Return [X, Y] of the center of cell containing provided text 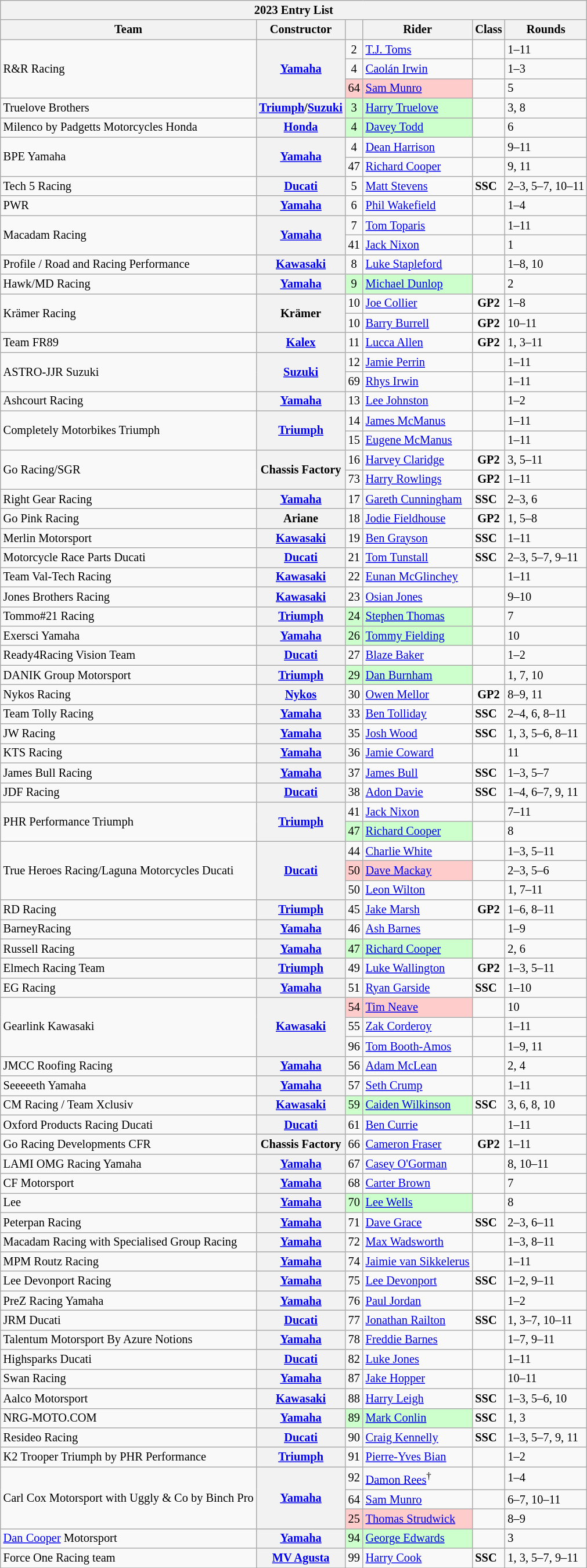
Tommo#21 Racing [129, 616]
Harvey Claridge [418, 460]
Go Racing/SGR [129, 469]
Tech 5 Racing [129, 186]
Swan Racing [129, 1379]
75 [354, 1281]
Thomas Strudwick [418, 1519]
61 [354, 1125]
Rounds [546, 30]
Cameron Fraser [418, 1144]
Lee Devonport Racing [129, 1281]
24 [354, 616]
Davey Todd [418, 127]
Carter Brown [418, 1183]
Charlie White [418, 851]
17 [354, 499]
90 [354, 1437]
Rhys Irwin [418, 382]
Nykos [301, 694]
Lucca Allen [418, 342]
1 [546, 245]
James McManus [418, 421]
Osian Jones [418, 597]
2–3, 6–11 [546, 1222]
1–3 [546, 69]
Caolán Irwin [418, 69]
NRG-MOTO.COM [129, 1418]
Elmech Racing Team [129, 968]
Dave Mackay [418, 870]
Aalco Motorsport [129, 1398]
1, 3 [546, 1418]
1–9 [546, 929]
JDF Racing [129, 792]
45 [354, 910]
Harry Truelove [418, 108]
26 [354, 636]
BarneyRacing [129, 929]
Dean Harrison [418, 147]
Gareth Cunningham [418, 499]
DANIK Group Motorsport [129, 675]
1–6, 8–11 [546, 910]
Owen Mellor [418, 694]
Craig Kennelly [418, 1437]
8, 10–11 [546, 1164]
77 [354, 1320]
37 [354, 773]
92 [354, 1478]
36 [354, 753]
Joe Collier [418, 303]
Eugene McManus [418, 440]
Harry Cook [418, 1558]
Triumph/Suzuki [301, 108]
12 [354, 362]
Barry Burrell [418, 323]
Adon Davie [418, 792]
CM Racing / Team Xclusiv [129, 1105]
Tim Neave [418, 1007]
21 [354, 558]
68 [354, 1183]
Team Val-Tech Racing [129, 577]
22 [354, 577]
1, 7–11 [546, 890]
Michael Dunlop [418, 284]
2, 4 [546, 1066]
Dan Cooper Motorsport [129, 1538]
71 [354, 1222]
9, 11 [546, 167]
Profile / Road and Racing Performance [129, 264]
33 [354, 714]
Team Tolly Racing [129, 714]
Adam McLean [418, 1066]
George Edwards [418, 1538]
Luke Stapleford [418, 264]
ASTRO-JJR Suzuki [129, 372]
Jamie Coward [418, 753]
1, 3, 5–6, 8–11 [546, 734]
96 [354, 1046]
Highsparks Ducati [129, 1359]
2023 Entry List [294, 10]
3, 5–11 [546, 460]
3, 8 [546, 108]
1–4, 6–7, 9, 11 [546, 792]
1–3, 5–6, 10 [546, 1398]
R&R Racing [129, 69]
Force One Racing team [129, 1558]
Blaze Baker [418, 655]
Class [488, 30]
Merlin Motorsport [129, 538]
1, 3–11 [546, 342]
CF Motorsport [129, 1183]
MV Agusta [301, 1558]
1–7, 9–11 [546, 1340]
Exersci Yamaha [129, 636]
19 [354, 538]
8–9 [546, 1519]
Luke Jones [418, 1359]
Leon Wilton [418, 890]
Go Racing Developments CFR [129, 1144]
89 [354, 1418]
Dan Burnham [418, 675]
T.J. Toms [418, 49]
Stephen Thomas [418, 616]
JMCC Roofing Racing [129, 1066]
44 [354, 851]
Jonathan Railton [418, 1320]
2–3, 5–6 [546, 870]
Lee Johnston [418, 401]
49 [354, 968]
76 [354, 1301]
PHR Performance Triumph [129, 821]
Seth Crump [418, 1085]
69 [354, 382]
Max Wadsworth [418, 1242]
Ashcourt Racing [129, 401]
Team FR89 [129, 342]
Harry Rowlings [418, 479]
Rider [418, 30]
Jaimie van Sikkelerus [418, 1261]
1–8 [546, 303]
Honda [301, 127]
1–3, 8–11 [546, 1242]
Ben Grayson [418, 538]
Nykos Racing [129, 694]
Completely Motorbikes Triumph [129, 430]
29 [354, 675]
Harry Leigh [418, 1398]
2–3, 6 [546, 499]
51 [354, 988]
Jake Marsh [418, 910]
73 [354, 479]
Lee [129, 1203]
Motorcycle Race Parts Ducati [129, 558]
18 [354, 518]
Truelove Brothers [129, 108]
Jamie Perrin [418, 362]
56 [354, 1066]
66 [354, 1144]
6–7, 10–11 [546, 1499]
Go Pink Racing [129, 518]
1–8, 10 [546, 264]
Lee Wells [418, 1203]
Krämer Racing [129, 313]
Talentum Motorsport By Azure Notions [129, 1340]
Dave Grace [418, 1222]
72 [354, 1242]
25 [354, 1519]
1, 3, 5–7, 9–11 [546, 1558]
Ben Currie [418, 1125]
BPE Yamaha [129, 157]
46 [354, 929]
1–9, 11 [546, 1046]
23 [354, 597]
Zak Corderoy [418, 1027]
54 [354, 1007]
Phil Wakefield [418, 206]
Ash Barnes [418, 929]
1–10 [546, 988]
2–3, 5–7, 9–11 [546, 558]
99 [354, 1558]
Ariane [301, 518]
MPM Routz Racing [129, 1261]
Tom Toparis [418, 225]
K2 Trooper Triumph by PHR Performance [129, 1457]
1, 5–8 [546, 518]
38 [354, 792]
2–4, 6, 8–11 [546, 714]
2–3, 5–7, 10–11 [546, 186]
Oxford Products Racing Ducati [129, 1125]
15 [354, 440]
14 [354, 421]
Russell Racing [129, 949]
9 [354, 284]
Constructor [301, 30]
7–11 [546, 812]
Suzuki [301, 372]
94 [354, 1538]
True Heroes Racing/Laguna Motorcycles Ducati [129, 870]
PreZ Racing Yamaha [129, 1301]
88 [354, 1398]
35 [354, 734]
Jodie Fieldhouse [418, 518]
Ben Tolliday [418, 714]
Jake Hopper [418, 1379]
Seeeeeth Yamaha [129, 1085]
Team [129, 30]
27 [354, 655]
70 [354, 1203]
Casey O'Gorman [418, 1164]
1–3, 5–7, 9, 11 [546, 1437]
PWR [129, 206]
EG Racing [129, 988]
30 [354, 694]
59 [354, 1105]
3, 6, 8, 10 [546, 1105]
Lee Devonport [418, 1281]
Pierre-Yves Bian [418, 1457]
JW Racing [129, 734]
Freddie Barnes [418, 1340]
9–10 [546, 597]
Eunan McGlinchey [418, 577]
13 [354, 401]
Tommy Fielding [418, 636]
Luke Wallington [418, 968]
KTS Racing [129, 753]
16 [354, 460]
82 [354, 1359]
Carl Cox Motorsport with Uggly & Co by Binch Pro [129, 1498]
Caiden Wilkinson [418, 1105]
Josh Wood [418, 734]
Damon Rees† [418, 1478]
James Bull Racing [129, 773]
87 [354, 1379]
James Bull [418, 773]
Macadam Racing [129, 235]
Krämer [301, 313]
9–11 [546, 147]
Tom Tunstall [418, 558]
67 [354, 1164]
1, 3–7, 10–11 [546, 1320]
1–3, 5–7 [546, 773]
57 [354, 1085]
Tom Booth-Amos [418, 1046]
Jones Brothers Racing [129, 597]
74 [354, 1261]
55 [354, 1027]
8–9, 11 [546, 694]
Peterpan Racing [129, 1222]
RD Racing [129, 910]
91 [354, 1457]
Mark Conlin [418, 1418]
1, 7, 10 [546, 675]
2, 6 [546, 949]
JRM Ducati [129, 1320]
1–2, 9–11 [546, 1281]
Milenco by Padgetts Motorcycles Honda [129, 127]
Macadam Racing with Specialised Group Racing [129, 1242]
Paul Jordan [418, 1301]
Ready4Racing Vision Team [129, 655]
78 [354, 1340]
Matt Stevens [418, 186]
Hawk/MD Racing [129, 284]
Right Gear Racing [129, 499]
Ryan Garside [418, 988]
LAMI OMG Racing Yamaha [129, 1164]
Resideo Racing [129, 1437]
Kalex [301, 342]
Gearlink Kawasaki [129, 1027]
